Output the [x, y] coordinate of the center of the cell containing the given text.  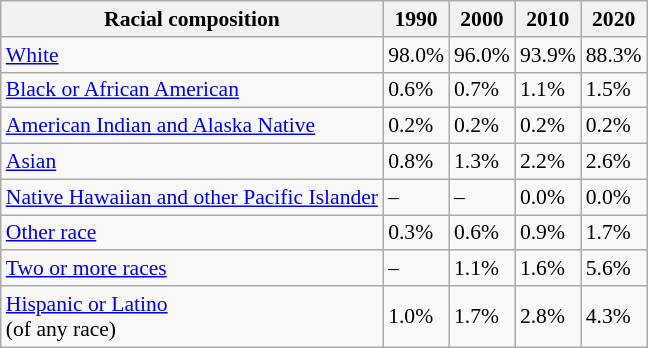
96.0% [482, 55]
2.8% [548, 316]
1990 [416, 19]
Asian [192, 162]
88.3% [614, 55]
2010 [548, 19]
1.3% [482, 162]
Other race [192, 233]
1.0% [416, 316]
Native Hawaiian and other Pacific Islander [192, 197]
2.2% [548, 162]
1.6% [548, 269]
2000 [482, 19]
1.5% [614, 90]
Racial composition [192, 19]
Black or African American [192, 90]
2020 [614, 19]
Hispanic or Latino(of any race) [192, 316]
5.6% [614, 269]
4.3% [614, 316]
White [192, 55]
Two or more races [192, 269]
93.9% [548, 55]
0.3% [416, 233]
2.6% [614, 162]
0.9% [548, 233]
American Indian and Alaska Native [192, 126]
98.0% [416, 55]
0.8% [416, 162]
0.7% [482, 90]
